Identify which cell holds the provided text, then report its [x, y] central coordinate. 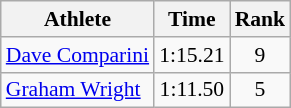
Athlete [78, 19]
1:11.50 [192, 90]
Rank [260, 19]
Graham Wright [78, 90]
9 [260, 55]
Dave Comparini [78, 55]
1:15.21 [192, 55]
5 [260, 90]
Time [192, 19]
